For the text-containing cell, return its midpoint in (X, Y) coordinate format. 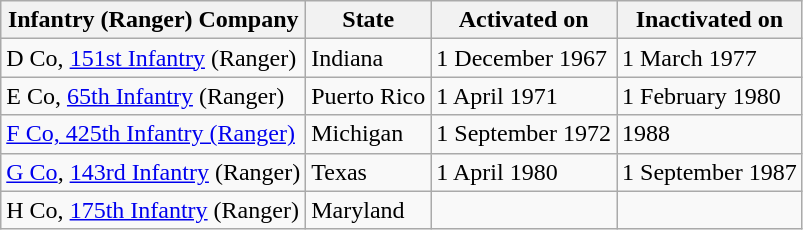
Maryland (368, 210)
D Co, 151st Infantry (Ranger) (154, 58)
1 September 1972 (524, 134)
Infantry (Ranger) Company (154, 20)
Puerto Rico (368, 96)
F Co, 425th Infantry (Ranger) (154, 134)
Michigan (368, 134)
1 September 1987 (709, 172)
1988 (709, 134)
H Co, 175th Infantry (Ranger) (154, 210)
Activated on (524, 20)
1 February 1980 (709, 96)
1 April 1980 (524, 172)
Indiana (368, 58)
1 April 1971 (524, 96)
E Co, 65th Infantry (Ranger) (154, 96)
1 March 1977 (709, 58)
1 December 1967 (524, 58)
G Co, 143rd Infantry (Ranger) (154, 172)
Texas (368, 172)
Inactivated on (709, 20)
State (368, 20)
